Pinpoint the cell where the given text exists, returning its (X, Y) midpoint coordinate. 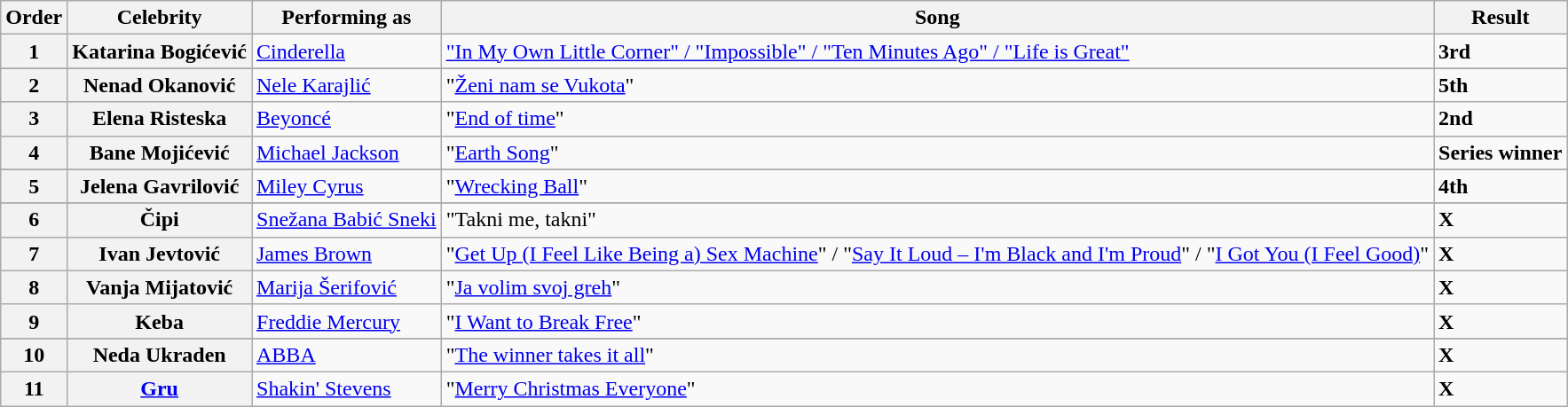
4 (34, 153)
2 (34, 85)
Order (34, 18)
Michael Jackson (347, 153)
Katarina Bogićević (160, 51)
"Earth Song" (937, 153)
5th (1501, 85)
Celebrity (160, 18)
"Merry Christmas Everyone" (937, 388)
Vanja Mijatović (160, 287)
"Get Up (I Feel Like Being a) Sex Machine" / "Say It Loud – I'm Black and I'm Proud" / "I Got You (I Feel Good)" (937, 254)
"I Want to Break Free" (937, 321)
Beyoncé (347, 119)
11 (34, 388)
Gru (160, 388)
4th (1501, 186)
8 (34, 287)
Keba (160, 321)
Bane Mojićević (160, 153)
Freddie Mercury (347, 321)
"Takni me, takni" (937, 220)
Čipi (160, 220)
Series winner (1501, 153)
Marija Šerifović (347, 287)
Ivan Jevtović (160, 254)
"End of time" (937, 119)
"The winner takes it all" (937, 355)
1 (34, 51)
"Ženi nam se Vukota" (937, 85)
10 (34, 355)
Result (1501, 18)
3rd (1501, 51)
"Wrecking Ball" (937, 186)
Elena Risteska (160, 119)
Song (937, 18)
Jelena Gavrilović (160, 186)
2nd (1501, 119)
"Ja volim svoj greh" (937, 287)
Neda Ukraden (160, 355)
"In My Own Little Corner" / "Impossible" / "Ten Minutes Ago" / "Life is Great" (937, 51)
Snežana Babić Sneki (347, 220)
Nele Karajlić (347, 85)
3 (34, 119)
Performing as (347, 18)
Cinderella (347, 51)
Nenad Okanović (160, 85)
5 (34, 186)
7 (34, 254)
ABBA (347, 355)
6 (34, 220)
Miley Cyrus (347, 186)
9 (34, 321)
Shakin' Stevens (347, 388)
James Brown (347, 254)
